Pinpoint the cell where the given text exists, returning its (x, y) midpoint coordinate. 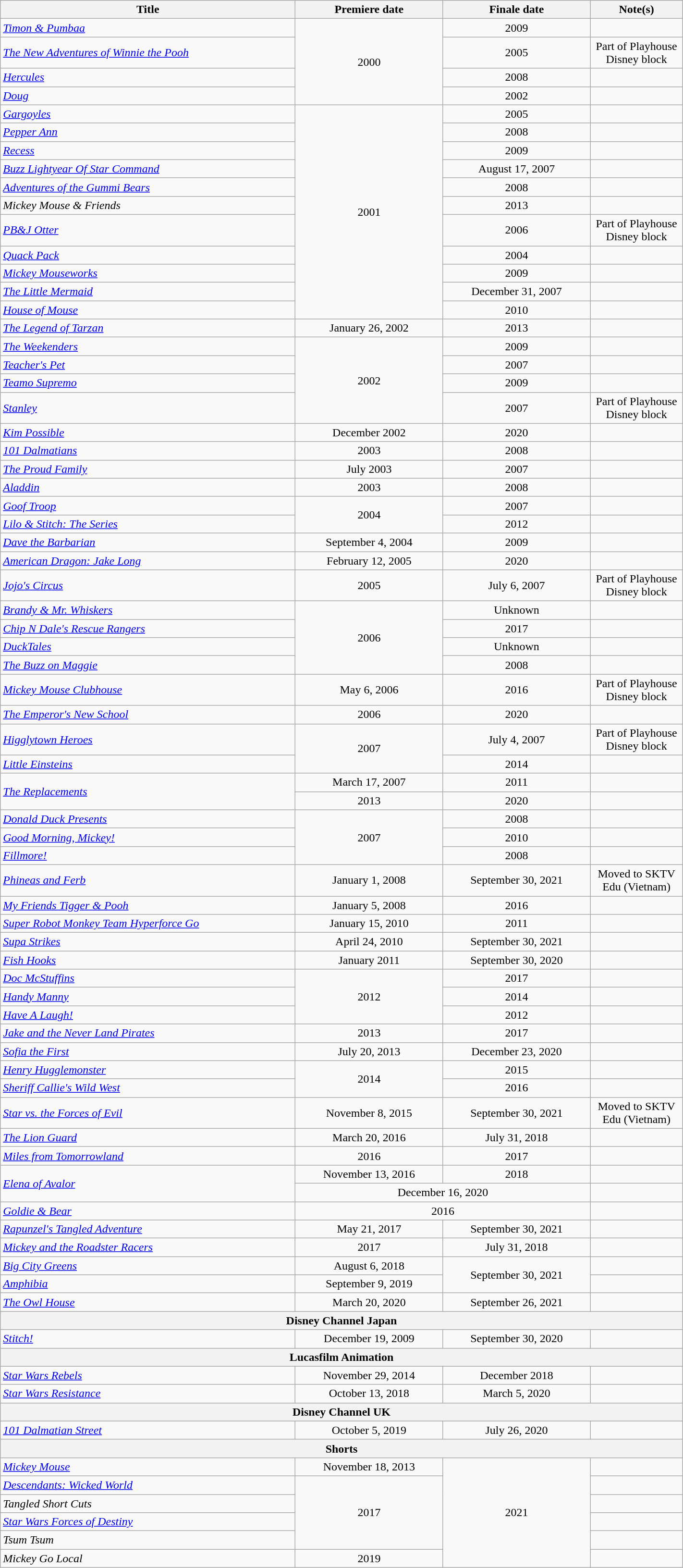
Henry Hugglemonster (148, 1070)
November 13, 2016 (369, 1174)
Mickey Mouse Clubhouse (148, 690)
April 24, 2010 (369, 942)
February 12, 2005 (369, 561)
September 9, 2019 (369, 1284)
The Buzz on Maggie (148, 665)
Little Einsteins (148, 764)
Finale date (517, 10)
2021 (517, 1512)
November 29, 2014 (369, 1375)
July 2003 (369, 469)
2000 (369, 62)
Phineas and Ferb (148, 880)
Gargoyles (148, 114)
September 26, 2021 (517, 1302)
Star vs. the Forces of Evil (148, 1113)
July 26, 2020 (517, 1430)
Fillmore! (148, 855)
The Replacements (148, 791)
Star Wars Resistance (148, 1394)
Amphibia (148, 1284)
Mickey Mouseworks (148, 273)
Jojo's Circus (148, 585)
2019 (369, 1558)
Stitch! (148, 1339)
Tangled Short Cuts (148, 1504)
January 2011 (369, 960)
Sheriff Callie's Wild West (148, 1088)
My Friends Tigger & Pooh (148, 905)
Lilo & Stitch: The Series (148, 524)
Buzz Lightyear Of Star Command (148, 169)
July 20, 2013 (369, 1051)
July 6, 2007 (517, 585)
Handy Manny (148, 997)
November 18, 2013 (369, 1467)
Premiere date (369, 10)
March 5, 2020 (517, 1394)
Goldie & Bear (148, 1210)
PB&J Otter (148, 230)
Tsum Tsum (148, 1540)
Kim Possible (148, 432)
Big City Greens (148, 1266)
House of Mouse (148, 310)
July 4, 2007 (517, 739)
March 17, 2007 (369, 782)
Higglytown Heroes (148, 739)
December 23, 2020 (517, 1051)
October 5, 2019 (369, 1430)
Adventures of the Gummi Bears (148, 187)
Star Wars Rebels (148, 1375)
Miles from Tomorrowland (148, 1156)
Mickey Go Local (148, 1558)
Doc McStuffins (148, 978)
Teacher's Pet (148, 365)
December 31, 2007 (517, 292)
Mickey and the Roadster Racers (148, 1247)
Shorts (341, 1448)
The Weekenders (148, 346)
Donald Duck Presents (148, 819)
Good Morning, Mickey! (148, 837)
101 Dalmatian Street (148, 1430)
Hercules (148, 77)
January 15, 2010 (369, 924)
DuckTales (148, 647)
Stanley (148, 407)
December 19, 2009 (369, 1339)
Rapunzel's Tangled Adventure (148, 1229)
August 6, 2018 (369, 1266)
The Little Mermaid (148, 292)
January 5, 2008 (369, 905)
Recess (148, 150)
Teamo Supremo (148, 383)
American Dragon: Jake Long (148, 561)
January 1, 2008 (369, 880)
Jake and the Never Land Pirates (148, 1033)
March 20, 2016 (369, 1137)
2001 (369, 212)
Goof Troop (148, 506)
May 6, 2006 (369, 690)
Disney Channel UK (341, 1412)
September 4, 2004 (369, 542)
Doug (148, 96)
Disney Channel Japan (341, 1321)
Note(s) (636, 10)
The Owl House (148, 1302)
2018 (517, 1174)
December 16, 2020 (443, 1192)
May 21, 2017 (369, 1229)
December 2018 (517, 1375)
The Proud Family (148, 469)
Mickey Mouse (148, 1467)
Have A Laugh! (148, 1015)
Mickey Mouse & Friends (148, 205)
March 20, 2020 (369, 1302)
October 13, 2018 (369, 1394)
2015 (517, 1070)
Brandy & Mr. Whiskers (148, 610)
Lucasfilm Animation (341, 1357)
Title (148, 10)
Elena of Avalor (148, 1183)
Sofia the First (148, 1051)
Pepper Ann (148, 132)
Dave the Barbarian (148, 542)
The Emperor's New School (148, 715)
Descendants: Wicked World (148, 1485)
Aladdin (148, 487)
Supa Strikes (148, 942)
The Legend of Tarzan (148, 328)
December 2002 (369, 432)
Super Robot Monkey Team Hyperforce Go (148, 924)
August 17, 2007 (517, 169)
January 26, 2002 (369, 328)
Quack Pack (148, 255)
November 8, 2015 (369, 1113)
Timon & Pumbaa (148, 28)
Chip N Dale's Rescue Rangers (148, 629)
Star Wars Forces of Destiny (148, 1522)
Fish Hooks (148, 960)
The Lion Guard (148, 1137)
101 Dalmatians (148, 451)
The New Adventures of Winnie the Pooh (148, 53)
